Scan for the cell matching the given text and deliver its [x, y] coordinate at center. 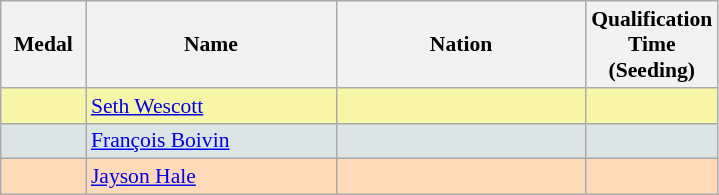
Name [211, 44]
Seth Wescott [211, 106]
Nation [461, 44]
Qualification Time (Seeding) [652, 44]
François Boivin [211, 141]
Jayson Hale [211, 177]
Medal [44, 44]
